Return the (X, Y) coordinate for the center point of the cell that contains the specified text.  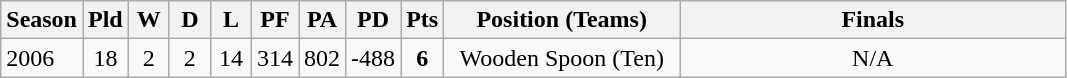
-488 (374, 58)
Season (42, 20)
802 (322, 58)
Position (Teams) (562, 20)
18 (105, 58)
PF (274, 20)
14 (230, 58)
Pts (422, 20)
Finals (873, 20)
6 (422, 58)
L (230, 20)
2006 (42, 58)
314 (274, 58)
PA (322, 20)
Pld (105, 20)
PD (374, 20)
Wooden Spoon (Ten) (562, 58)
N/A (873, 58)
W (148, 20)
D (190, 20)
